Return the (X, Y) coordinate for the center point of the cell that contains the specified text.  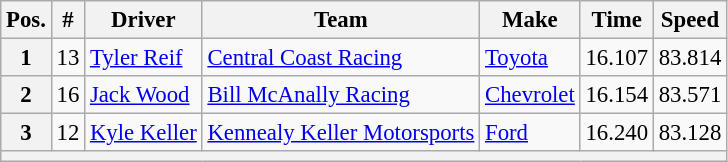
Time (616, 20)
Ford (530, 133)
3 (26, 133)
Make (530, 20)
83.814 (690, 58)
Speed (690, 20)
Tyler Reif (144, 58)
Bill McAnally Racing (341, 95)
# (68, 20)
Central Coast Racing (341, 58)
Driver (144, 20)
12 (68, 133)
16.154 (616, 95)
Toyota (530, 58)
Kennealy Keller Motorsports (341, 133)
Pos. (26, 20)
2 (26, 95)
16 (68, 95)
Team (341, 20)
Jack Wood (144, 95)
16.107 (616, 58)
1 (26, 58)
Kyle Keller (144, 133)
83.128 (690, 133)
Chevrolet (530, 95)
83.571 (690, 95)
13 (68, 58)
16.240 (616, 133)
